Output the (x, y) coordinate of the center of the cell containing the given text.  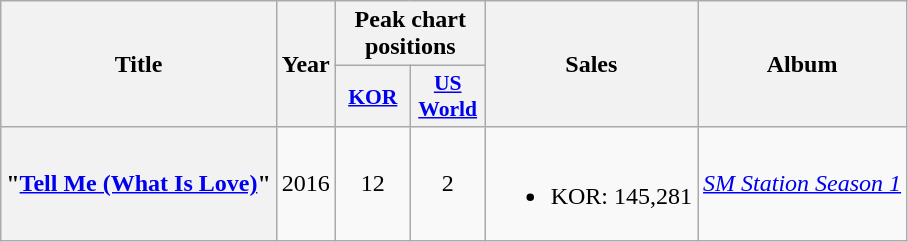
Peak chart positions (410, 34)
Year (306, 64)
2016 (306, 184)
KOR: 145,281 (591, 184)
USWorld (448, 96)
Album (802, 64)
2 (448, 184)
Title (139, 64)
"Tell Me (What Is Love)" (139, 184)
KOR (372, 96)
12 (372, 184)
Sales (591, 64)
SM Station Season 1 (802, 184)
